Provide the (x, y) coordinate of the cell's center where the given text is located.  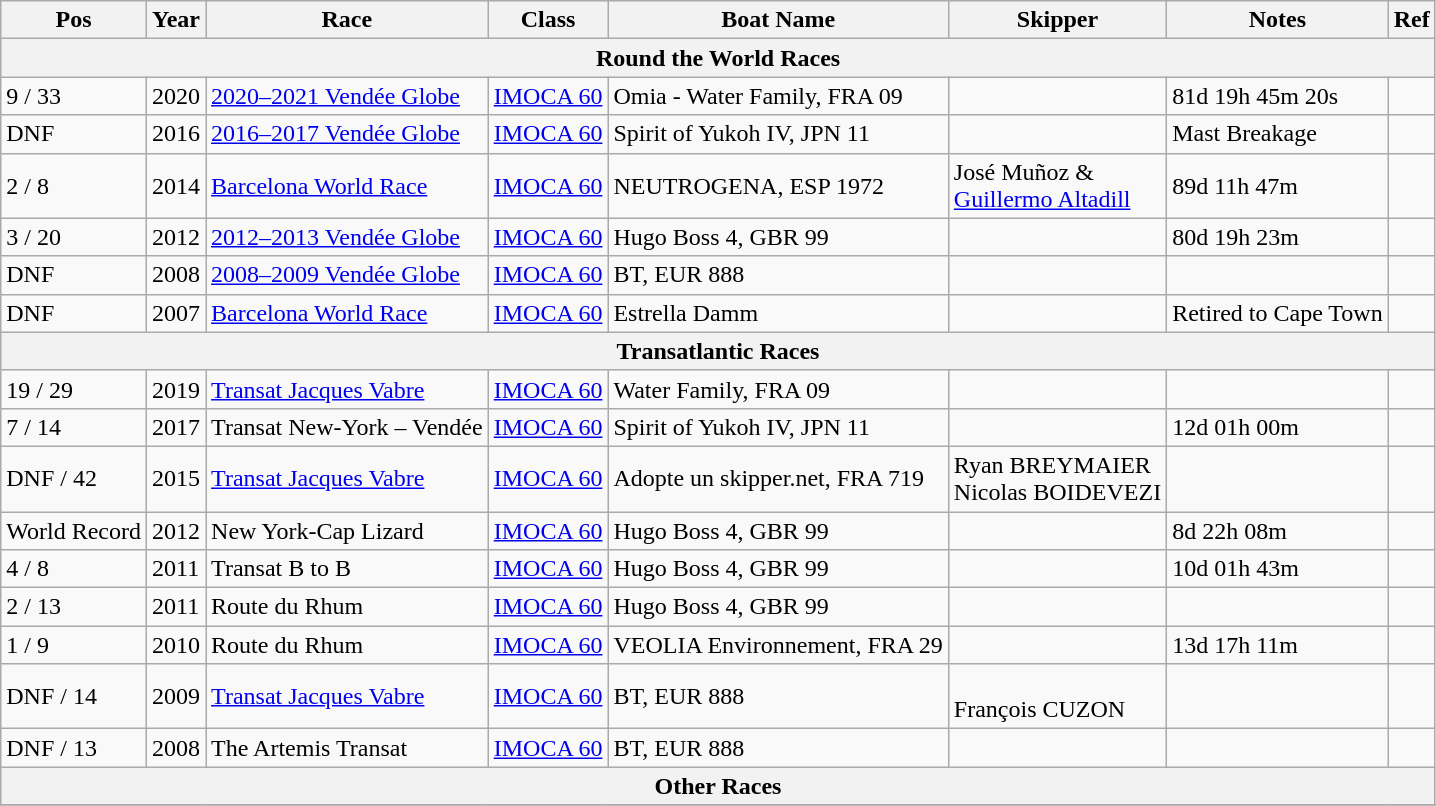
Ref (1412, 20)
2010 (176, 645)
VEOLIA Environnement, FRA 29 (778, 645)
Water Family, FRA 09 (778, 389)
2 / 8 (74, 186)
2008–2009 Vendée Globe (348, 275)
NEUTROGENA, ESP 1972 (778, 186)
Pos (74, 20)
DNF / 13 (74, 748)
Adopte un skipper.net, FRA 719 (778, 478)
Class (548, 20)
10d 01h 43m (1278, 569)
Notes (1278, 20)
New York-Cap Lizard (348, 531)
Transat New-York – Vendée (348, 427)
2007 (176, 313)
DNF / 14 (74, 696)
89d 11h 47m (1278, 186)
2012–2013 Vendée Globe (348, 237)
2016 (176, 134)
Retired to Cape Town (1278, 313)
12d 01h 00m (1278, 427)
François CUZON (1057, 696)
The Artemis Transat (348, 748)
Transat B to B (348, 569)
Estrella Damm (778, 313)
3 / 20 (74, 237)
1 / 9 (74, 645)
Ryan BREYMAIERNicolas BOIDEVEZI (1057, 478)
World Record (74, 531)
Omia - Water Family, FRA 09 (778, 96)
80d 19h 23m (1278, 237)
2015 (176, 478)
9 / 33 (74, 96)
81d 19h 45m 20s (1278, 96)
José Muñoz & Guillermo Altadill (1057, 186)
Year (176, 20)
2016–2017 Vendée Globe (348, 134)
8d 22h 08m (1278, 531)
2020–2021 Vendée Globe (348, 96)
2020 (176, 96)
13d 17h 11m (1278, 645)
Mast Breakage (1278, 134)
DNF / 42 (74, 478)
Transatlantic Races (718, 351)
Round the World Races (718, 58)
Race (348, 20)
4 / 8 (74, 569)
2017 (176, 427)
7 / 14 (74, 427)
Other Races (718, 786)
2009 (176, 696)
Boat Name (778, 20)
19 / 29 (74, 389)
2019 (176, 389)
2 / 13 (74, 607)
2014 (176, 186)
Skipper (1057, 20)
